Provide the [X, Y] coordinate of the cell's center where the given text is located.  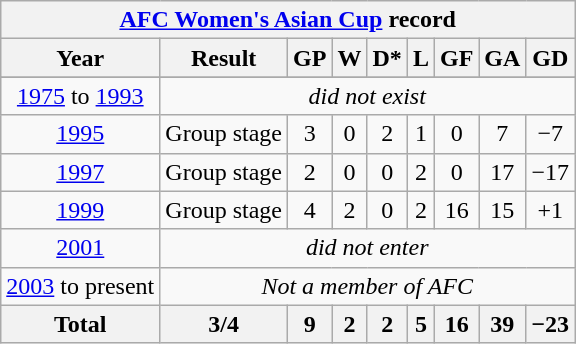
GF [456, 58]
GA [502, 58]
2001 [80, 248]
1997 [80, 172]
9 [310, 324]
did not enter [368, 248]
1995 [80, 134]
−17 [550, 172]
L [420, 58]
5 [420, 324]
GP [310, 58]
W [350, 58]
GD [550, 58]
2003 to present [80, 286]
1975 to 1993 [80, 96]
+1 [550, 210]
−7 [550, 134]
1999 [80, 210]
7 [502, 134]
AFC Women's Asian Cup record [288, 20]
3 [310, 134]
Result [224, 58]
D* [387, 58]
1 [420, 134]
15 [502, 210]
39 [502, 324]
Year [80, 58]
Total [80, 324]
−23 [550, 324]
Not a member of AFC [368, 286]
17 [502, 172]
3/4 [224, 324]
4 [310, 210]
did not exist [368, 96]
